Capture the cell that displays the provided text and extract its [X, Y] central coordinate. 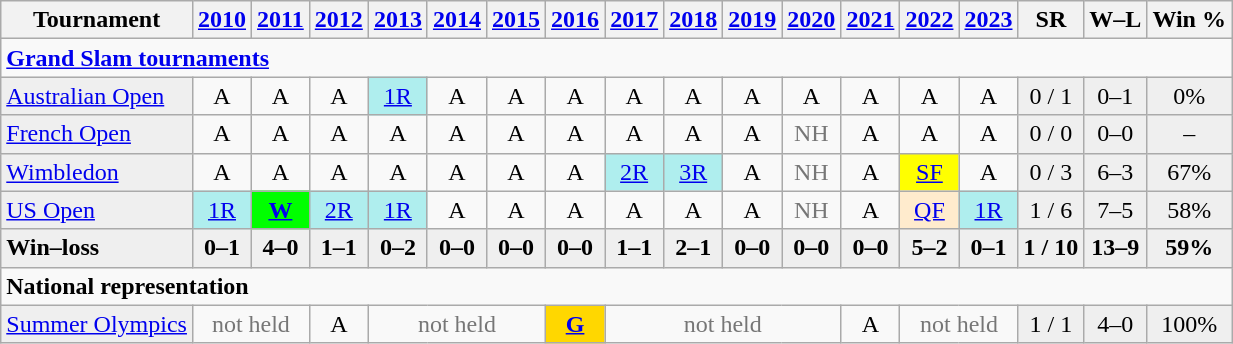
Australian Open [97, 96]
1 / 6 [1051, 210]
2018 [694, 20]
Summer Olympics [97, 324]
2022 [930, 20]
0 / 3 [1051, 172]
Grand Slam tournaments [616, 58]
5–2 [930, 248]
French Open [97, 134]
0 / 1 [1051, 96]
National representation [616, 286]
Tournament [97, 20]
– [1190, 134]
2023 [988, 20]
W [281, 210]
2021 [870, 20]
100% [1190, 324]
2014 [456, 20]
2–1 [694, 248]
59% [1190, 248]
Wimbledon [97, 172]
Win % [1190, 20]
US Open [97, 210]
SF [930, 172]
2015 [516, 20]
2013 [398, 20]
0–2 [398, 248]
3R [694, 172]
0 / 0 [1051, 134]
7–5 [1116, 210]
Win–loss [97, 248]
0% [1190, 96]
2011 [281, 20]
W–L [1116, 20]
1 / 1 [1051, 324]
SR [1051, 20]
2012 [338, 20]
2010 [222, 20]
2019 [752, 20]
58% [1190, 210]
2016 [576, 20]
13–9 [1116, 248]
G [576, 324]
67% [1190, 172]
1 / 10 [1051, 248]
6–3 [1116, 172]
QF [930, 210]
2017 [634, 20]
2020 [812, 20]
